Output the (x, y) coordinate of the center of the cell containing the given text.  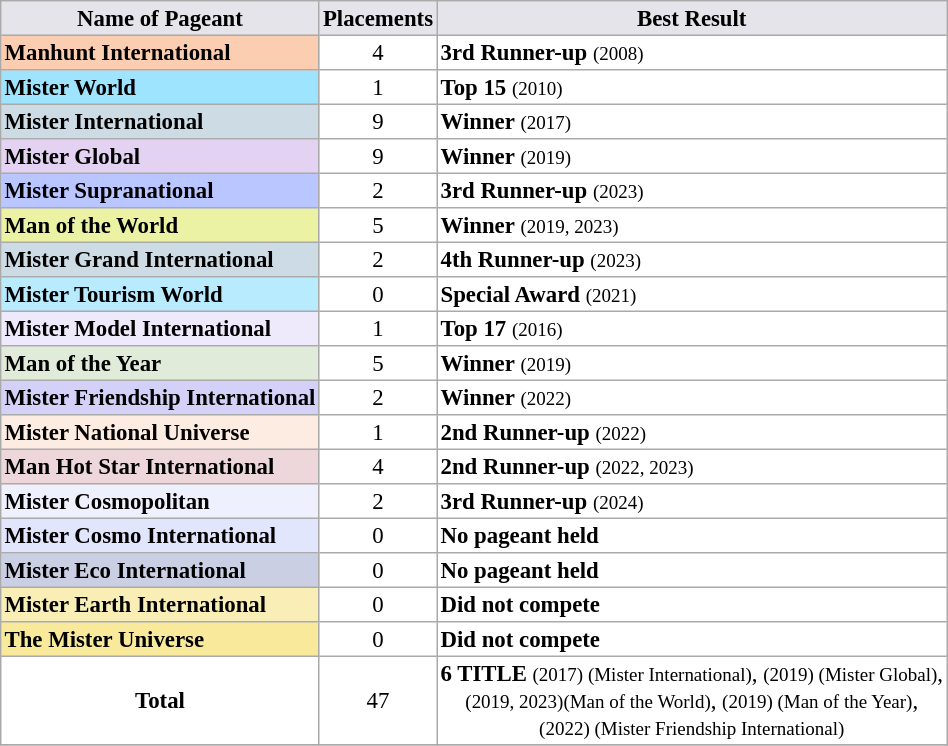
4th Runner-up (2023) (692, 259)
Total (160, 700)
Top 15 (2010) (692, 87)
Mister Eco International (160, 570)
Mister World (160, 87)
Winner (2022) (692, 397)
3rd Runner-up (2024) (692, 501)
Mister National Universe (160, 432)
Mister International (160, 121)
2nd Runner-up (2022) (692, 432)
Winner (2017) (692, 121)
Best Result (692, 18)
Man of the Year (160, 363)
Mister Tourism World (160, 294)
2nd Runner-up (2022, 2023) (692, 466)
The Mister Universe (160, 639)
Man Hot Star International (160, 466)
3rd Runner-up (2023) (692, 190)
Mister Earth International (160, 604)
Winner (2019, 2023) (692, 225)
Manhunt International (160, 52)
Man of the World (160, 225)
3rd Runner-up (2008) (692, 52)
Name of Pageant (160, 18)
Mister Cosmo International (160, 535)
Mister Grand International (160, 259)
Special Award (2021) (692, 294)
Mister Cosmopolitan (160, 501)
Mister Supranational (160, 190)
Placements (378, 18)
47 (378, 700)
Top 17 (2016) (692, 328)
Mister Global (160, 156)
Mister Friendship International (160, 397)
Mister Model International (160, 328)
